Identify which cell holds the provided text, then report its [X, Y] central coordinate. 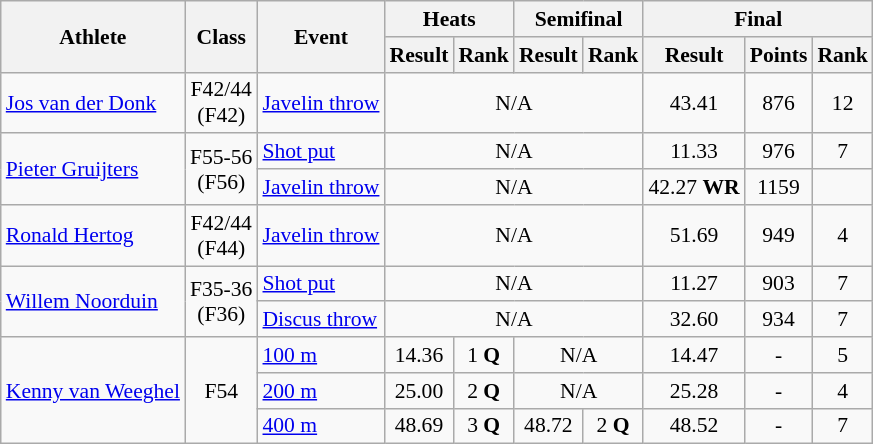
1159 [779, 187]
48.52 [694, 426]
Discus throw [320, 320]
Pieter Gruijters [93, 170]
Class [221, 36]
5 [842, 355]
48.69 [418, 426]
976 [779, 152]
F35-36(F36) [221, 302]
42.27 WR [694, 187]
400 m [320, 426]
43.41 [694, 102]
Willem Noorduin [93, 302]
F54 [221, 390]
200 m [320, 391]
11.33 [694, 152]
Event [320, 36]
Kenny van Weeghel [93, 390]
48.72 [548, 426]
Semifinal [578, 19]
1 Q [484, 355]
949 [779, 236]
25.00 [418, 391]
32.60 [694, 320]
25.28 [694, 391]
903 [779, 284]
Final [758, 19]
51.69 [694, 236]
F55-56(F56) [221, 170]
Ronald Hertog [93, 236]
14.36 [418, 355]
Points [779, 55]
11.27 [694, 284]
Jos van der Donk [93, 102]
F42/44(F42) [221, 102]
3 Q [484, 426]
14.47 [694, 355]
F42/44(F44) [221, 236]
934 [779, 320]
876 [779, 102]
Athlete [93, 36]
100 m [320, 355]
12 [842, 102]
Heats [448, 19]
